Determine the (x, y) coordinate at the center of the cell enclosing the given text.  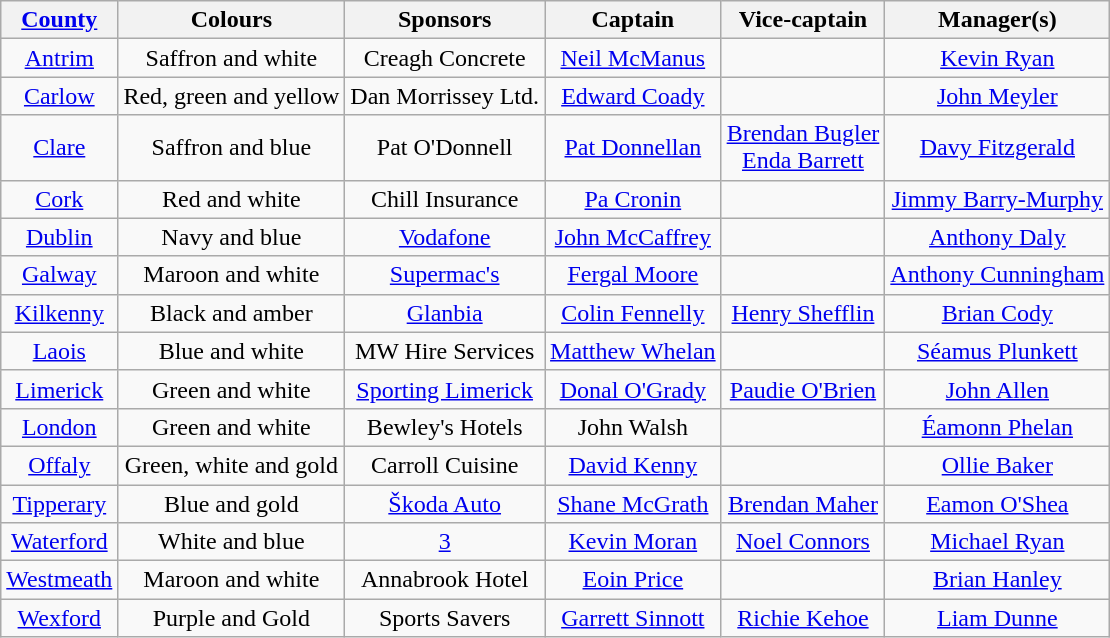
Creagh Concrete (445, 58)
Chill Insurance (445, 199)
Waterford (60, 542)
Sponsors (445, 20)
Škoda Auto (445, 503)
3 (445, 542)
Liam Dunne (998, 618)
Navy and blue (232, 237)
Kilkenny (60, 313)
Davy Fitzgerald (998, 148)
Sporting Limerick (445, 389)
Carroll Cuisine (445, 465)
Eamon O'Shea (998, 503)
David Kenny (634, 465)
White and blue (232, 542)
Antrim (60, 58)
Black and amber (232, 313)
Jimmy Barry-Murphy (998, 199)
Laois (60, 351)
Purple and Gold (232, 618)
Shane McGrath (634, 503)
Vodafone (445, 237)
Clare (60, 148)
Séamus Plunkett (998, 351)
Dan Morrissey Ltd. (445, 96)
Galway (60, 275)
London (60, 427)
Richie Kehoe (803, 618)
Red and white (232, 199)
John Allen (998, 389)
Cork (60, 199)
Kevin Ryan (998, 58)
MW Hire Services (445, 351)
Captain (634, 20)
Manager(s) (998, 20)
Blue and white (232, 351)
John McCaffrey (634, 237)
Vice-captain (803, 20)
Noel Connors (803, 542)
John Meyler (998, 96)
Michael Ryan (998, 542)
Éamonn Phelan (998, 427)
Offaly (60, 465)
Paudie O'Brien (803, 389)
Saffron and blue (232, 148)
John Walsh (634, 427)
Supermac's (445, 275)
Sports Savers (445, 618)
Red, green and yellow (232, 96)
Annabrook Hotel (445, 580)
Kevin Moran (634, 542)
Saffron and white (232, 58)
Brian Hanley (998, 580)
Pat Donnellan (634, 148)
County (60, 20)
Glanbia (445, 313)
Henry Shefflin (803, 313)
Donal O'Grady (634, 389)
Colin Fennelly (634, 313)
Garrett Sinnott (634, 618)
Wexford (60, 618)
Pa Cronin (634, 199)
Tipperary (60, 503)
Green, white and gold (232, 465)
Edward Coady (634, 96)
Pat O'Donnell (445, 148)
Ollie Baker (998, 465)
Brendan BuglerEnda Barrett (803, 148)
Blue and gold (232, 503)
Carlow (60, 96)
Colours (232, 20)
Limerick (60, 389)
Fergal Moore (634, 275)
Anthony Daly (998, 237)
Eoin Price (634, 580)
Dublin (60, 237)
Brian Cody (998, 313)
Brendan Maher (803, 503)
Matthew Whelan (634, 351)
Bewley's Hotels (445, 427)
Neil McManus (634, 58)
Anthony Cunningham (998, 275)
Westmeath (60, 580)
